Search for the cell housing the specified text and yield its (x, y) center coordinate. 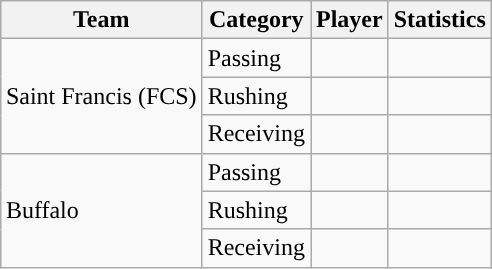
Player (349, 20)
Saint Francis (FCS) (101, 96)
Team (101, 20)
Buffalo (101, 210)
Category (256, 20)
Statistics (440, 20)
